For the text-containing cell, return its midpoint in [X, Y] coordinate format. 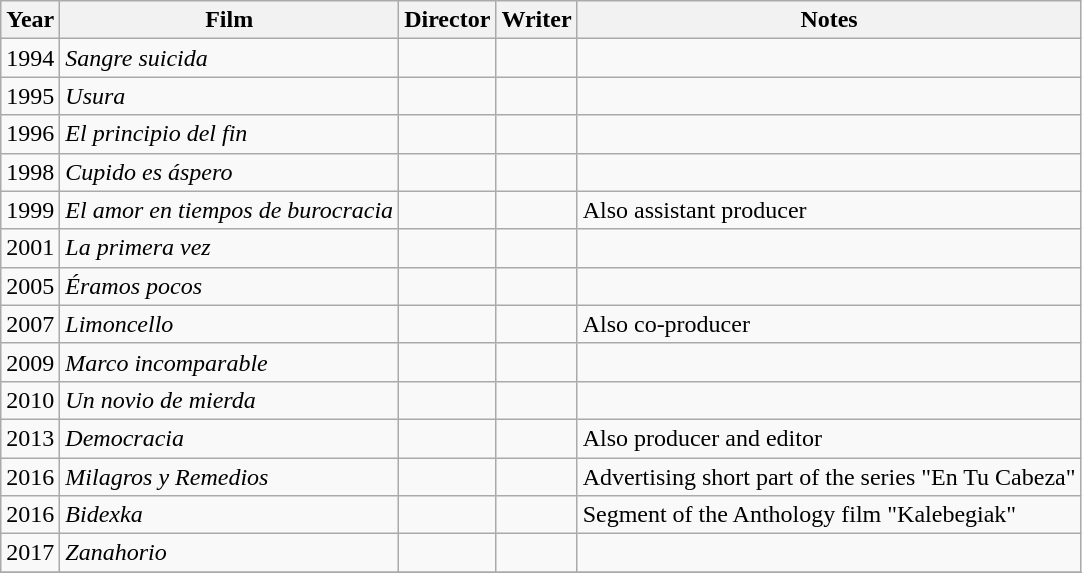
1999 [30, 210]
Also co-producer [829, 324]
Éramos pocos [230, 286]
Notes [829, 20]
Writer [536, 20]
La primera vez [230, 248]
Also assistant producer [829, 210]
2017 [30, 553]
Limoncello [230, 324]
Director [448, 20]
Film [230, 20]
1998 [30, 172]
Sangre suicida [230, 58]
1996 [30, 134]
Cupido es áspero [230, 172]
1995 [30, 96]
Also producer and editor [829, 438]
1994 [30, 58]
Milagros y Remedios [230, 477]
Marco incomparable [230, 362]
2001 [30, 248]
2007 [30, 324]
El principio del fin [230, 134]
Zanahorio [230, 553]
Advertising short part of the series "En Tu Cabeza" [829, 477]
2010 [30, 400]
2009 [30, 362]
El amor en tiempos de burocracia [230, 210]
Democracia [230, 438]
Bidexka [230, 515]
Year [30, 20]
Un novio de mierda [230, 400]
Segment of the Anthology film "Kalebegiak" [829, 515]
2005 [30, 286]
2013 [30, 438]
Usura [230, 96]
